From the cell containing the given text, extract its center point as (X, Y) coordinate. 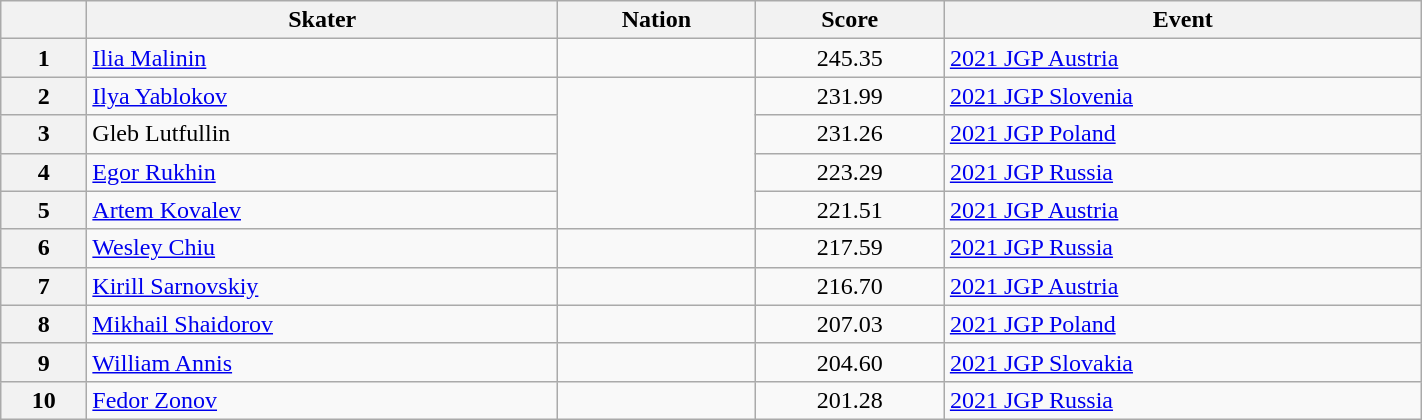
8 (44, 324)
Score (850, 20)
217.59 (850, 248)
5 (44, 210)
204.60 (850, 362)
2021 JGP Slovenia (1182, 96)
7 (44, 286)
Ilya Yablokov (322, 96)
Kirill Sarnovskiy (322, 286)
Ilia Malinin (322, 58)
2021 JGP Slovakia (1182, 362)
1 (44, 58)
Artem Kovalev (322, 210)
9 (44, 362)
Skater (322, 20)
Fedor Zonov (322, 400)
231.99 (850, 96)
207.03 (850, 324)
4 (44, 172)
Event (1182, 20)
223.29 (850, 172)
245.35 (850, 58)
2 (44, 96)
Wesley Chiu (322, 248)
216.70 (850, 286)
Nation (656, 20)
231.26 (850, 134)
3 (44, 134)
10 (44, 400)
221.51 (850, 210)
201.28 (850, 400)
Gleb Lutfullin (322, 134)
Egor Rukhin (322, 172)
Mikhail Shaidorov (322, 324)
William Annis (322, 362)
6 (44, 248)
